Locate the cell with the specified text and output its [x, y] center coordinate. 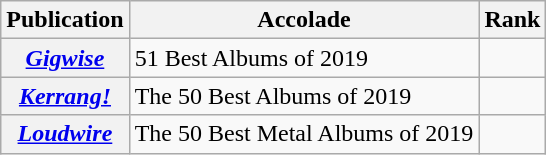
Kerrang! [65, 96]
51 Best Albums of 2019 [304, 58]
Rank [512, 20]
Publication [65, 20]
Gigwise [65, 58]
The 50 Best Albums of 2019 [304, 96]
Accolade [304, 20]
The 50 Best Metal Albums of 2019 [304, 134]
Loudwire [65, 134]
